From the cell containing the given text, extract its center point as [x, y] coordinate. 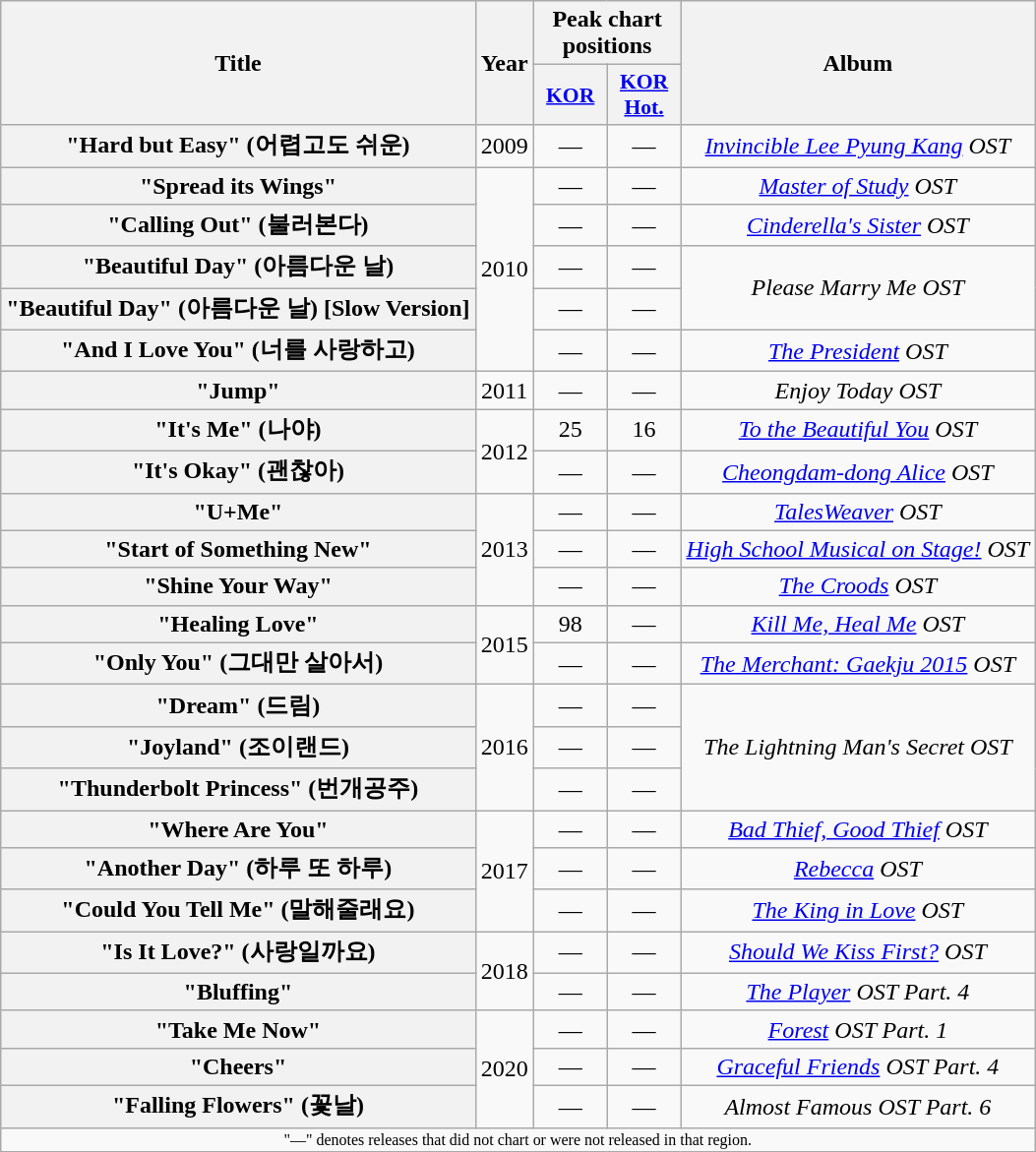
To the Beautiful You OST [858, 431]
Graceful Friends OST Part. 4 [858, 1066]
"Dream" (드림) [238, 706]
"Beautiful Day" (아름다운 날) [Slow Version] [238, 309]
2009 [504, 146]
High School Musical on Stage! OST [858, 549]
"Another Day" (하루 또 하루) [238, 870]
"Cheers" [238, 1066]
Cheongdam-dong Alice OST [858, 472]
2010 [504, 270]
The Lightning Man's Secret OST [858, 748]
"Spread its Wings" [238, 186]
"Falling Flowers" (꽃날) [238, 1106]
2015 [504, 645]
2018 [504, 972]
"Only You" (그대만 살아서) [238, 663]
The President OST [858, 350]
16 [643, 431]
"Shine Your Way" [238, 586]
Almost Famous OST Part. 6 [858, 1106]
"Bluffing" [238, 992]
Rebecca OST [858, 870]
"Joyland" (조이랜드) [238, 748]
"It's Me" (나야) [238, 431]
"Thunderbolt Princess" (번개공주) [238, 789]
"Healing Love" [238, 624]
Forest OST Part. 1 [858, 1029]
Album [858, 63]
98 [571, 624]
2016 [504, 748]
Peak chart positions [607, 33]
Kill Me, Heal Me OST [858, 624]
Master of Study OST [858, 186]
25 [571, 431]
Enjoy Today OST [858, 391]
The Croods OST [858, 586]
KORHot. [643, 94]
Title [238, 63]
"It's Okay" (괜찮아) [238, 472]
2013 [504, 549]
2017 [504, 872]
Invincible Lee Pyung Kang OST [858, 146]
"Start of Something New" [238, 549]
"—" denotes releases that did not chart or were not released in that region. [518, 1139]
Cinderella's Sister OST [858, 226]
"Jump" [238, 391]
2012 [504, 451]
Should We Kiss First? OST [858, 952]
"Hard but Easy" (어렵고도 쉬운) [238, 146]
Year [504, 63]
The King in Love OST [858, 911]
"Is It Love?" (사랑일까요) [238, 952]
TalesWeaver OST [858, 512]
2011 [504, 391]
The Player OST Part. 4 [858, 992]
The Merchant: Gaekju 2015 OST [858, 663]
"Take Me Now" [238, 1029]
Bad Thief, Good Thief OST [858, 829]
"U+Me" [238, 512]
"And I Love You" (너를 사랑하고) [238, 350]
"Calling Out" (불러본다) [238, 226]
KOR [571, 94]
Please Marry Me OST [858, 287]
2020 [504, 1068]
"Could You Tell Me" (말해줄래요) [238, 911]
"Where Are You" [238, 829]
"Beautiful Day" (아름다운 날) [238, 268]
